Identify which cell holds the provided text, then report its (X, Y) central coordinate. 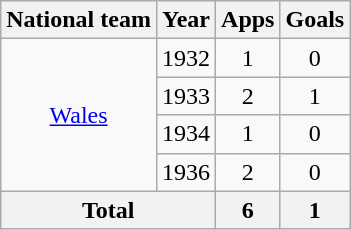
National team (79, 20)
Year (186, 20)
1934 (186, 134)
Apps (248, 20)
Wales (79, 115)
Goals (315, 20)
1933 (186, 96)
1932 (186, 58)
1936 (186, 172)
Total (108, 210)
6 (248, 210)
